Determine the (x, y) coordinate at the center of the cell enclosing the given text.  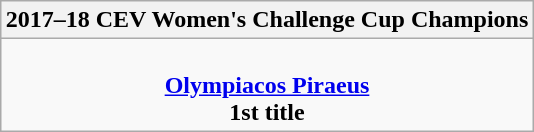
Olympiacos Piraeus 1st title (267, 85)
2017–18 CEV Women's Challenge Cup Champions (267, 20)
